Find where the given text appears and provide that cell's center as [x, y] coordinate. 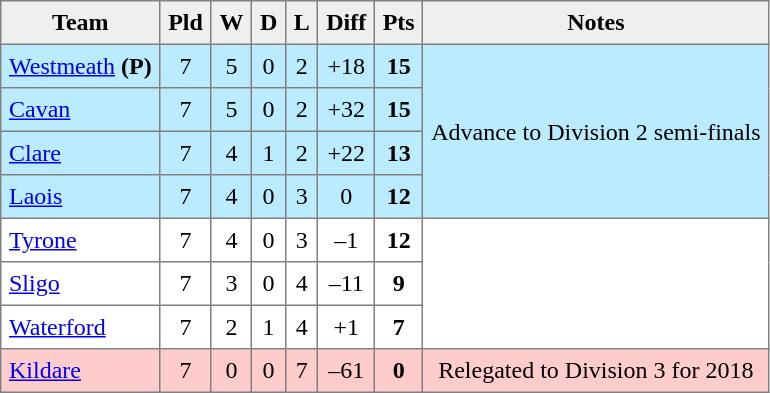
9 [398, 284]
Westmeath (P) [80, 66]
Clare [80, 153]
Tyrone [80, 240]
Laois [80, 197]
–11 [346, 284]
Pld [186, 23]
Relegated to Division 3 for 2018 [596, 371]
–61 [346, 371]
W [231, 23]
Team [80, 23]
+22 [346, 153]
Pts [398, 23]
Kildare [80, 371]
Cavan [80, 110]
Advance to Division 2 semi-finals [596, 131]
+18 [346, 66]
Waterford [80, 327]
13 [398, 153]
Notes [596, 23]
+1 [346, 327]
+32 [346, 110]
Diff [346, 23]
–1 [346, 240]
D [269, 23]
Sligo [80, 284]
L [302, 23]
